For the text-containing cell, return its midpoint in (X, Y) coordinate format. 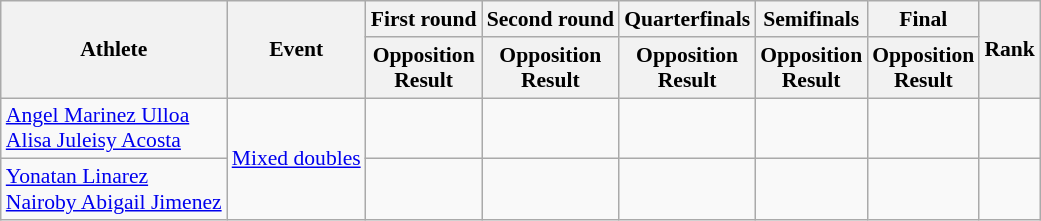
Second round (551, 19)
Final (923, 19)
Athlete (114, 50)
First round (424, 19)
Yonatan LinarezNairoby Abigail Jimenez (114, 190)
Event (296, 50)
Mixed doubles (296, 159)
Angel Marinez UlloaAlisa Juleisy Acosta (114, 128)
Rank (1010, 50)
Semifinals (811, 19)
Quarterfinals (687, 19)
